Detect which cell encompasses the target text, then output its (x, y) center coordinate. 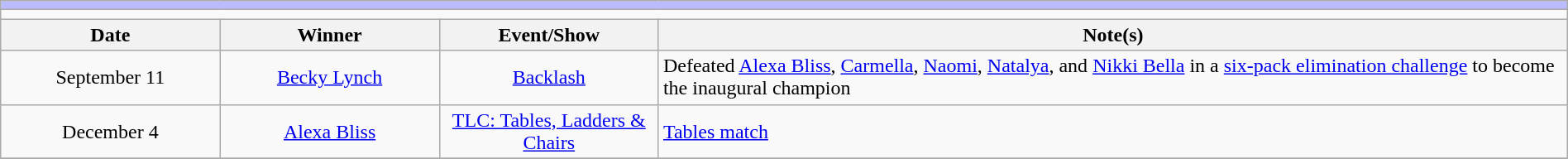
TLC: Tables, Ladders & Chairs (549, 131)
Winner (329, 35)
Event/Show (549, 35)
Date (111, 35)
September 11 (111, 78)
December 4 (111, 131)
Note(s) (1113, 35)
Alexa Bliss (329, 131)
Tables match (1113, 131)
Becky Lynch (329, 78)
Backlash (549, 78)
Defeated Alexa Bliss, Carmella, Naomi, Natalya, and Nikki Bella in a six-pack elimination challenge to become the inaugural champion (1113, 78)
